Search for the cell housing the specified text and yield its [x, y] center coordinate. 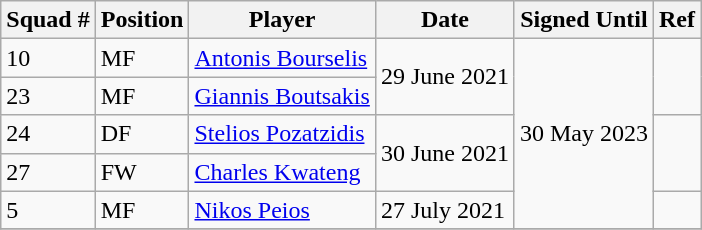
30 May 2023 [584, 134]
23 [48, 96]
27 [48, 172]
30 June 2021 [444, 153]
24 [48, 134]
Giannis Boutsakis [282, 96]
29 June 2021 [444, 77]
Squad # [48, 20]
Player [282, 20]
Signed Until [584, 20]
Ref [676, 20]
DF [142, 134]
27 July 2021 [444, 210]
FW [142, 172]
Nikos Peios [282, 210]
10 [48, 58]
Position [142, 20]
Date [444, 20]
5 [48, 210]
Charles Kwateng [282, 172]
Stelios Pozatzidis [282, 134]
Antonis Bourselis [282, 58]
